Pinpoint the cell where the given text exists, returning its [X, Y] midpoint coordinate. 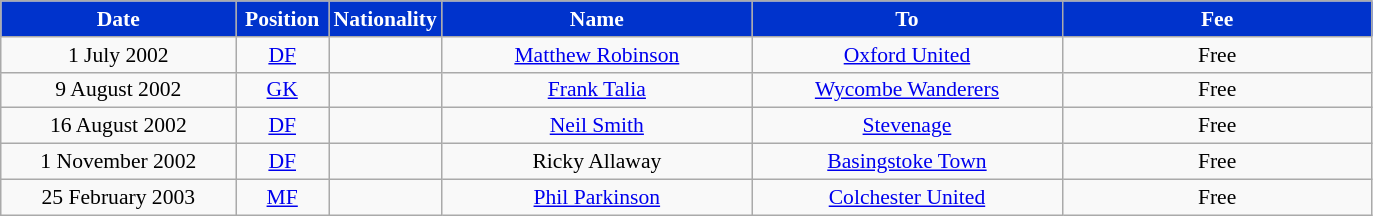
Frank Talia [597, 90]
Colchester United [907, 197]
MF [282, 197]
Nationality [384, 19]
GK [282, 90]
Fee [1217, 19]
1 November 2002 [118, 162]
Oxford United [907, 55]
16 August 2002 [118, 126]
Phil Parkinson [597, 197]
9 August 2002 [118, 90]
Wycombe Wanderers [907, 90]
Name [597, 19]
Ricky Allaway [597, 162]
1 July 2002 [118, 55]
Position [282, 19]
Stevenage [907, 126]
To [907, 19]
Basingstoke Town [907, 162]
Neil Smith [597, 126]
25 February 2003 [118, 197]
Matthew Robinson [597, 55]
Date [118, 19]
